Determine the (x, y) coordinate at the center of the cell enclosing the given text.  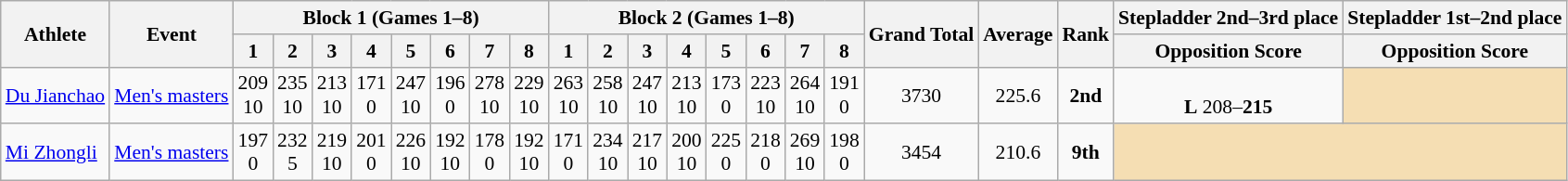
Rank (1087, 33)
23410 (608, 152)
Du Jianchao (56, 95)
Stepladder 1st–2nd place (1454, 18)
2010 (371, 152)
3730 (922, 95)
21910 (332, 152)
225.6 (1018, 95)
22910 (529, 95)
Average (1018, 33)
1960 (451, 95)
2325 (293, 152)
22310 (766, 95)
22610 (412, 152)
Grand Total (922, 33)
2250 (727, 152)
Block 2 (Games 1–8) (707, 18)
25810 (608, 95)
Block 1 (Games 1–8) (391, 18)
20910 (254, 95)
2nd (1087, 95)
Stepladder 2nd–3rd place (1228, 18)
26310 (569, 95)
1980 (844, 152)
9th (1087, 152)
Athlete (56, 33)
3454 (922, 152)
23510 (293, 95)
1730 (727, 95)
1910 (844, 95)
26410 (805, 95)
210.6 (1018, 152)
26910 (805, 152)
1970 (254, 152)
Event (171, 33)
L 208–215 (1228, 95)
20010 (686, 152)
2180 (766, 152)
1780 (490, 152)
21710 (647, 152)
Mi Zhongli (56, 152)
27810 (490, 95)
